Capture the cell that displays the provided text and extract its (x, y) central coordinate. 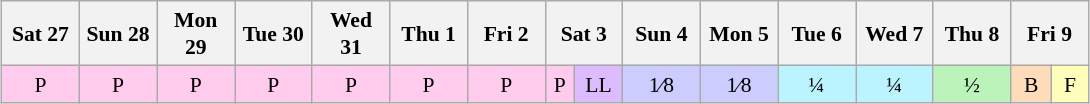
Sun 28 (118, 33)
Fri 2 (506, 33)
Mon 5 (739, 33)
Sun 4 (662, 33)
F (1070, 84)
Sat 3 (584, 33)
Mon 29 (196, 33)
B (1032, 84)
Thu 1 (429, 33)
Tue 6 (817, 33)
Sat 27 (41, 33)
Wed 31 (351, 33)
Thu 8 (972, 33)
Wed 7 (895, 33)
½ (972, 84)
Fri 9 (1050, 33)
LL (598, 84)
Tue 30 (273, 33)
